Return the (x, y) coordinate for the center point of the cell that contains the specified text.  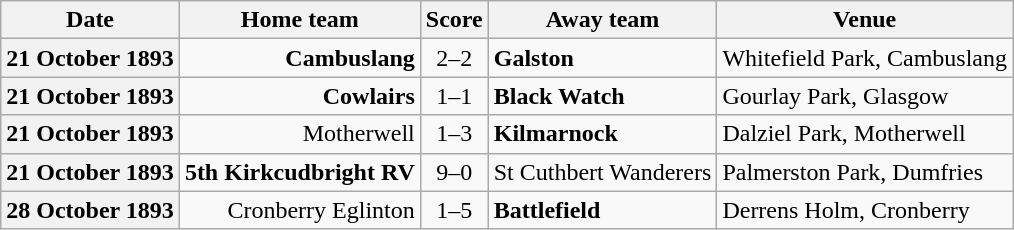
Cambuslang (300, 58)
1–5 (454, 210)
Derrens Holm, Cronberry (865, 210)
9–0 (454, 172)
Motherwell (300, 134)
Black Watch (602, 96)
Battlefield (602, 210)
Date (90, 20)
Dalziel Park, Motherwell (865, 134)
Gourlay Park, Glasgow (865, 96)
Galston (602, 58)
Home team (300, 20)
28 October 1893 (90, 210)
Score (454, 20)
5th Kirkcudbright RV (300, 172)
Cronberry Eglinton (300, 210)
Kilmarnock (602, 134)
Palmerston Park, Dumfries (865, 172)
Away team (602, 20)
Venue (865, 20)
St Cuthbert Wanderers (602, 172)
2–2 (454, 58)
1–3 (454, 134)
Whitefield Park, Cambuslang (865, 58)
Cowlairs (300, 96)
1–1 (454, 96)
